Search for the cell housing the specified text and yield its (x, y) center coordinate. 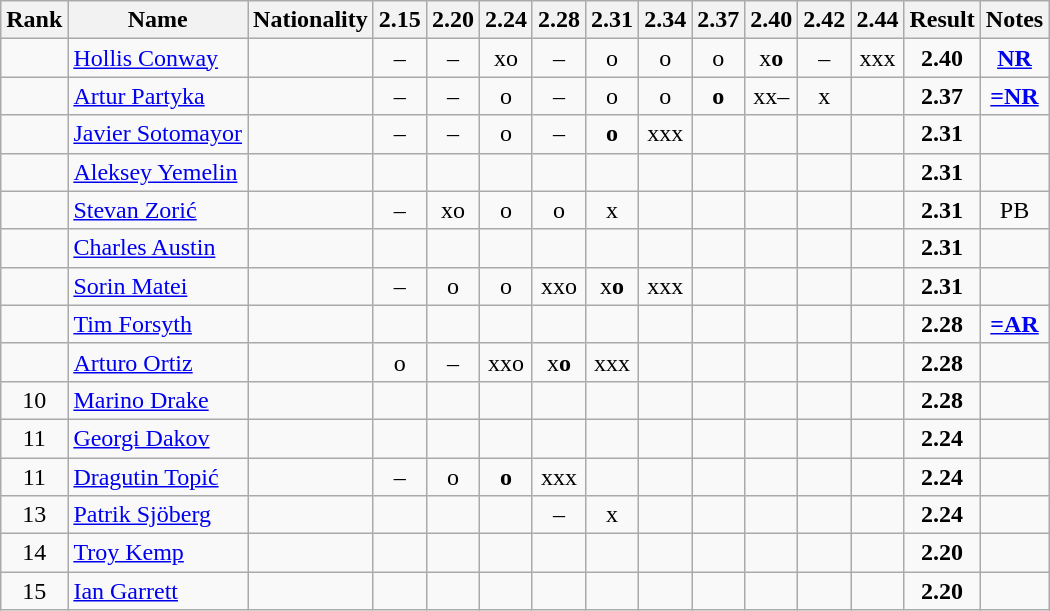
15 (34, 591)
Patrik Sjöberg (158, 515)
xx– (772, 96)
Notes (1014, 20)
Troy Kemp (158, 553)
2.44 (878, 20)
2.15 (400, 20)
2.34 (666, 20)
Javier Sotomayor (158, 134)
Stevan Zorić (158, 210)
10 (34, 400)
Ian Garrett (158, 591)
Arturo Ortiz (158, 362)
Artur Partyka (158, 96)
Marino Drake (158, 400)
Rank (34, 20)
=AR (1014, 324)
Georgi Dakov (158, 438)
Nationality (311, 20)
=NR (1014, 96)
NR (1014, 58)
Sorin Matei (158, 286)
Dragutin Topić (158, 477)
2.42 (824, 20)
Name (158, 20)
Aleksey Yemelin (158, 172)
14 (34, 553)
13 (34, 515)
Tim Forsyth (158, 324)
Charles Austin (158, 248)
Result (942, 20)
Hollis Conway (158, 58)
PB (1014, 210)
